Find where the given text appears and provide that cell's center as [x, y] coordinate. 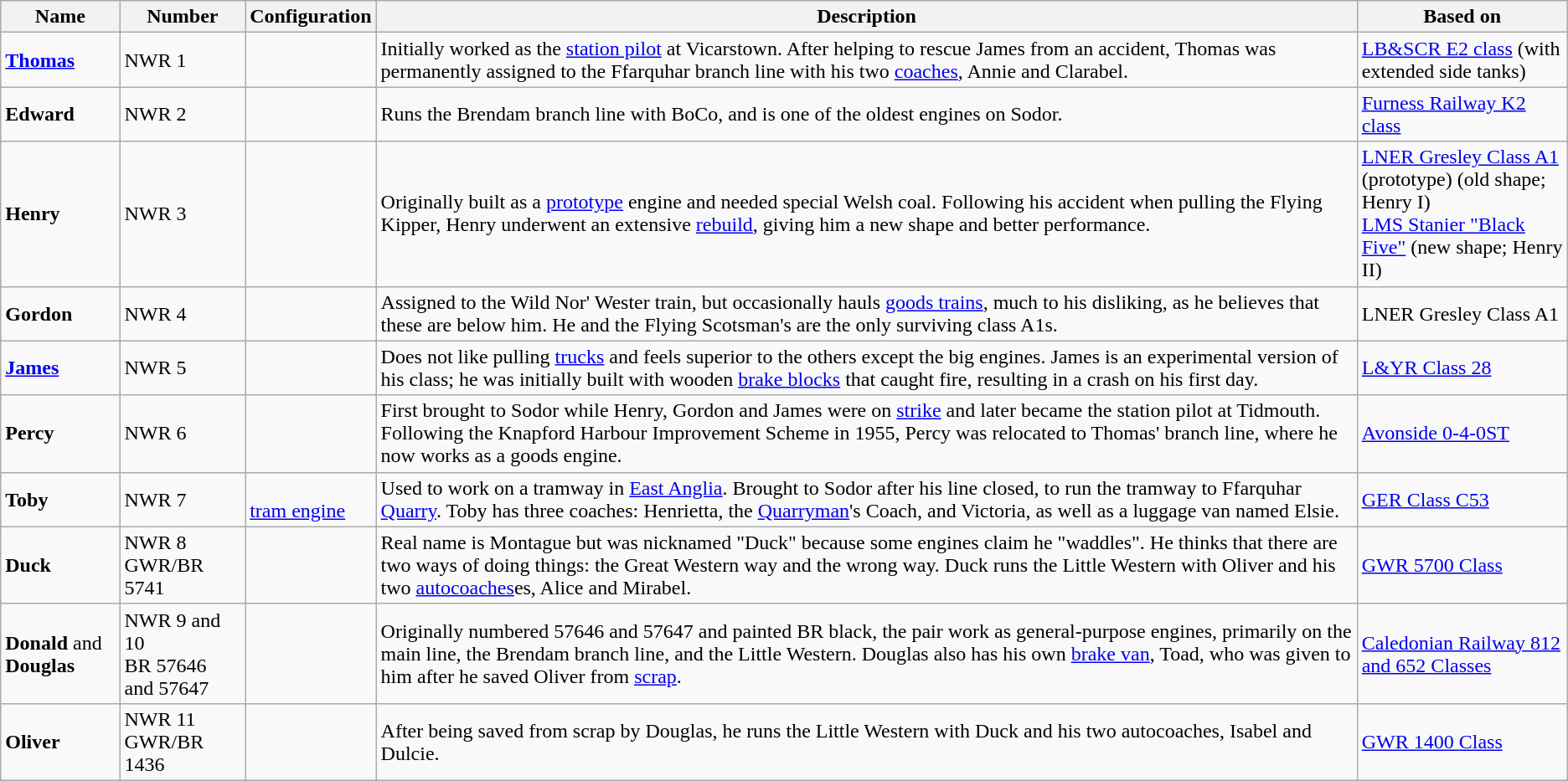
Caledonian Railway 812 and 652 Classes [1462, 653]
GER Class C53 [1462, 499]
Oliver [60, 742]
NWR 8GWR/BR 5741 [183, 565]
Number [183, 17]
Description [866, 17]
NWR 5 [183, 368]
LNER Gresley Class A1 [1462, 313]
NWR 11GWR/BR 1436 [183, 742]
NWR 7 [183, 499]
Duck [60, 565]
Gordon [60, 313]
NWR 1 [183, 60]
L&YR Class 28 [1462, 368]
James [60, 368]
NWR 2 [183, 114]
NWR 6 [183, 434]
LNER Gresley Class A1 (prototype) (old shape; Henry I)LMS Stanier "Black Five" (new shape; Henry II) [1462, 214]
GWR 5700 Class [1462, 565]
After being saved from scrap by Douglas, he runs the Little Western with Duck and his two autocoaches, Isabel and Dulcie. [866, 742]
NWR 4 [183, 313]
Donald and Douglas [60, 653]
Thomas [60, 60]
Avonside 0-4-0ST [1462, 434]
Percy [60, 434]
Henry [60, 214]
GWR 1400 Class [1462, 742]
Edward [60, 114]
Configuration [311, 17]
Based on [1462, 17]
Name [60, 17]
Toby [60, 499]
tram engine [311, 499]
Furness Railway K2 class [1462, 114]
LB&SCR E2 class (with extended side tanks) [1462, 60]
Runs the Brendam branch line with BoCo, and is one of the oldest engines on Sodor. [866, 114]
NWR 9 and 10BR 57646 and 57647 [183, 653]
NWR 3 [183, 214]
